Return the (x, y) coordinate for the center point of the cell that contains the specified text.  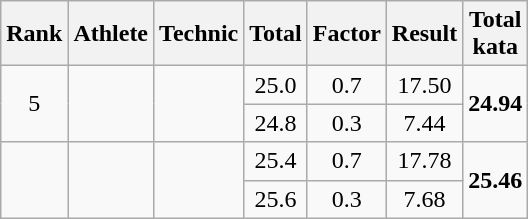
Factor (346, 34)
Total (276, 34)
24.8 (276, 123)
25.46 (496, 180)
5 (34, 104)
17.50 (424, 85)
7.44 (424, 123)
25.4 (276, 161)
25.6 (276, 199)
25.0 (276, 85)
Totalkata (496, 34)
Result (424, 34)
Technic (199, 34)
24.94 (496, 104)
Athlete (111, 34)
7.68 (424, 199)
17.78 (424, 161)
Rank (34, 34)
